From the cell containing the given text, extract its center point as [x, y] coordinate. 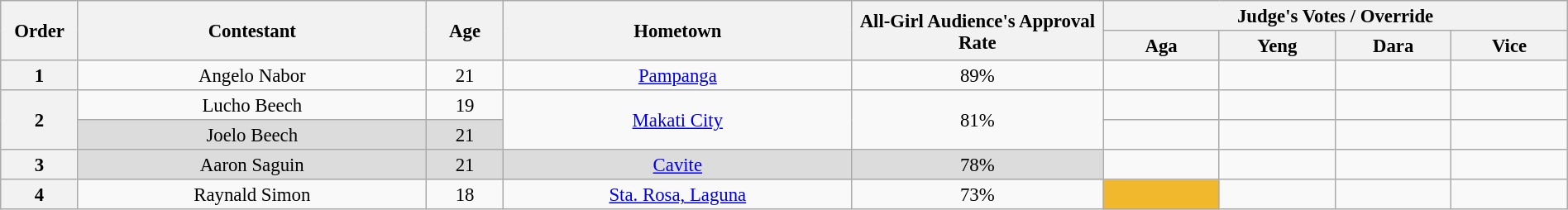
89% [978, 75]
Raynald Simon [251, 195]
1 [40, 75]
78% [978, 165]
Hometown [678, 31]
Sta. Rosa, Laguna [678, 195]
Angelo Nabor [251, 75]
Joelo Beech [251, 135]
2 [40, 120]
73% [978, 195]
All-Girl Audience's Approval Rate [978, 31]
Lucho Beech [251, 105]
Contestant [251, 31]
Dara [1394, 45]
Age [465, 31]
81% [978, 120]
3 [40, 165]
4 [40, 195]
Aga [1161, 45]
Order [40, 31]
Pampanga [678, 75]
Makati City [678, 120]
Yeng [1277, 45]
Judge's Votes / Override [1335, 16]
Aaron Saguin [251, 165]
18 [465, 195]
19 [465, 105]
Vice [1509, 45]
Cavite [678, 165]
